Provide the [x, y] coordinate of the cell's center where the given text is located.  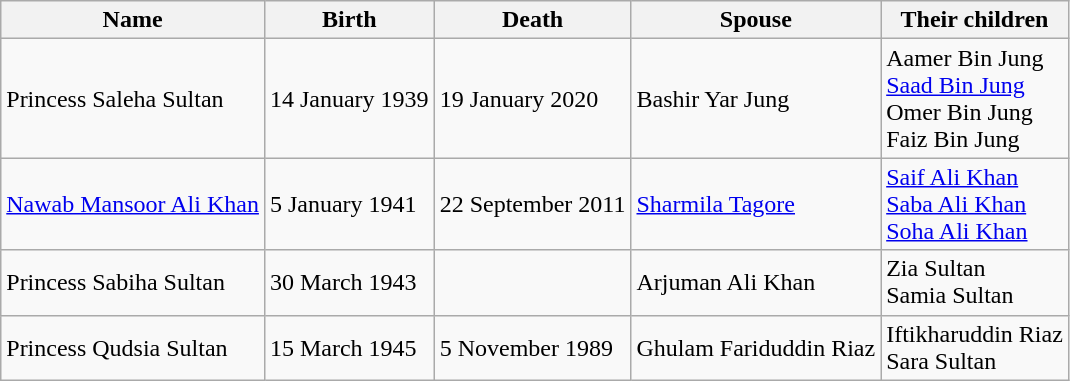
Princess Sabiha Sultan [133, 282]
14 January 1939 [349, 98]
5 November 1989 [532, 348]
22 September 2011 [532, 204]
Death [532, 20]
Name [133, 20]
Princess Saleha Sultan [133, 98]
Iftikharuddin RiazSara Sultan [975, 348]
Birth [349, 20]
Aamer Bin JungSaad Bin JungOmer Bin JungFaiz Bin Jung [975, 98]
15 March 1945 [349, 348]
5 January 1941 [349, 204]
Arjuman Ali Khan [756, 282]
30 March 1943 [349, 282]
Ghulam Fariduddin Riaz [756, 348]
Princess Qudsia Sultan [133, 348]
Spouse [756, 20]
19 January 2020 [532, 98]
Bashir Yar Jung [756, 98]
Zia SultanSamia Sultan [975, 282]
Saif Ali KhanSaba Ali KhanSoha Ali Khan [975, 204]
Their children [975, 20]
Nawab Mansoor Ali Khan [133, 204]
Sharmila Tagore [756, 204]
